From the cell containing the given text, extract its center point as [x, y] coordinate. 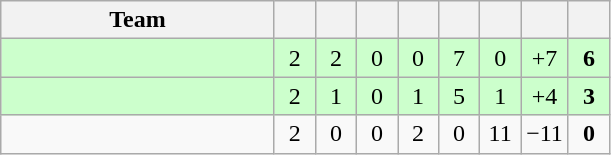
Team [138, 20]
5 [460, 96]
+7 [545, 58]
+4 [545, 96]
7 [460, 58]
3 [588, 96]
6 [588, 58]
11 [500, 134]
−11 [545, 134]
